Determine the [X, Y] coordinate at the center of the cell enclosing the given text.  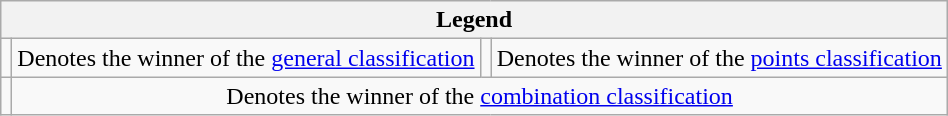
Denotes the winner of the points classification [719, 58]
Denotes the winner of the general classification [246, 58]
Legend [474, 20]
Denotes the winner of the combination classification [480, 96]
